Pinpoint the cell where the given text exists, returning its [x, y] midpoint coordinate. 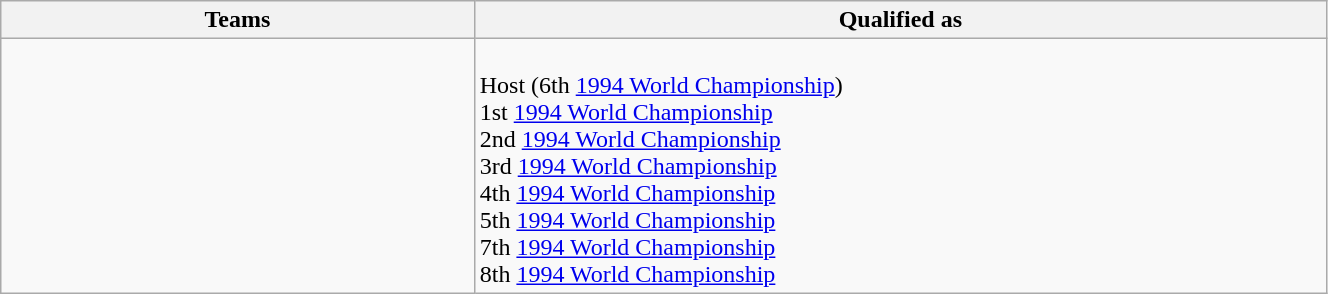
Qualified as [900, 20]
Teams [238, 20]
